Extract the [X, Y] coordinate from the center of the cell holding the provided text.  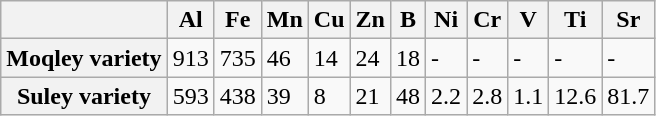
V [528, 20]
46 [284, 58]
Zn [370, 20]
Cu [329, 20]
913 [190, 58]
Al [190, 20]
Cr [488, 20]
438 [238, 96]
Ti [576, 20]
Fe [238, 20]
18 [408, 58]
39 [284, 96]
Sr [628, 20]
Suley variety [84, 96]
81.7 [628, 96]
8 [329, 96]
735 [238, 58]
B [408, 20]
2.8 [488, 96]
48 [408, 96]
12.6 [576, 96]
Moqley variety [84, 58]
24 [370, 58]
Ni [446, 20]
14 [329, 58]
21 [370, 96]
2.2 [446, 96]
1.1 [528, 96]
Mn [284, 20]
593 [190, 96]
